Locate the cell with the specified text and output its [x, y] center coordinate. 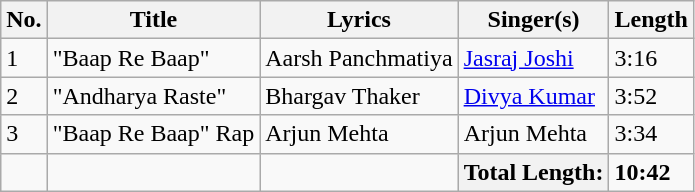
"Baap Re Baap" [154, 58]
No. [24, 20]
3:16 [651, 58]
3 [24, 134]
1 [24, 58]
Bhargav Thaker [359, 96]
Length [651, 20]
Singer(s) [534, 20]
Jasraj Joshi [534, 58]
3:34 [651, 134]
Lyrics [359, 20]
10:42 [651, 172]
Divya Kumar [534, 96]
Total Length: [534, 172]
Title [154, 20]
Aarsh Panchmatiya [359, 58]
"Andharya Raste" [154, 96]
2 [24, 96]
3:52 [651, 96]
"Baap Re Baap" Rap [154, 134]
